Return the (x, y) coordinate for the center point of the cell that contains the specified text.  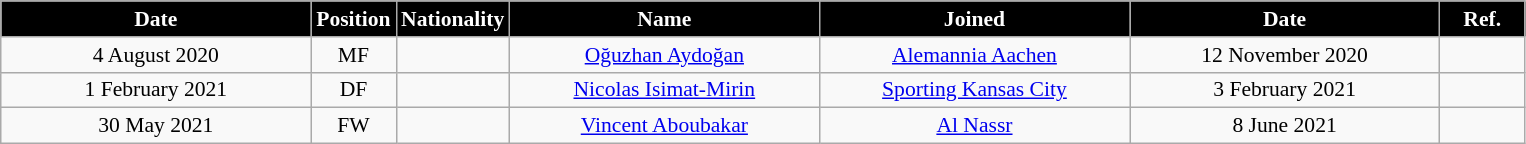
Vincent Aboubakar (664, 126)
4 August 2020 (156, 55)
Nationality (452, 19)
Name (664, 19)
3 February 2021 (1285, 90)
MF (354, 55)
Al Nassr (974, 126)
8 June 2021 (1285, 126)
DF (354, 90)
Position (354, 19)
1 February 2021 (156, 90)
Nicolas Isimat-Mirin (664, 90)
Oğuzhan Aydoğan (664, 55)
Alemannia Aachen (974, 55)
Joined (974, 19)
FW (354, 126)
Sporting Kansas City (974, 90)
12 November 2020 (1285, 55)
Ref. (1482, 19)
30 May 2021 (156, 126)
